Scan for the cell matching the given text and deliver its [x, y] coordinate at center. 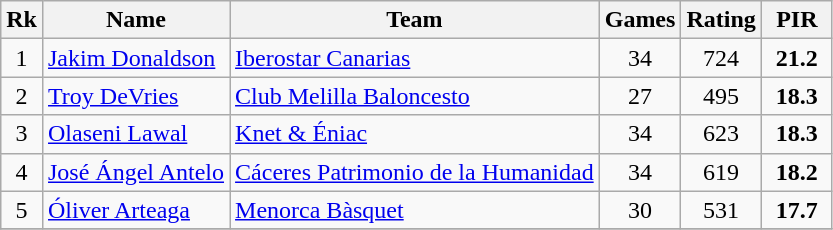
Team [415, 20]
PIR [796, 20]
4 [22, 172]
623 [721, 134]
17.7 [796, 210]
5 [22, 210]
Jakim Donaldson [136, 58]
495 [721, 96]
Games [640, 20]
Name [136, 20]
18.2 [796, 172]
Club Melilla Baloncesto [415, 96]
724 [721, 58]
Rk [22, 20]
Olaseni Lawal [136, 134]
Iberostar Canarias [415, 58]
Óliver Arteaga [136, 210]
21.2 [796, 58]
Cáceres Patrimonio de la Humanidad [415, 172]
Rating [721, 20]
619 [721, 172]
José Ángel Antelo [136, 172]
Troy DeVries [136, 96]
Knet & Éniac [415, 134]
30 [640, 210]
531 [721, 210]
27 [640, 96]
1 [22, 58]
3 [22, 134]
2 [22, 96]
Menorca Bàsquet [415, 210]
